Capture the cell that displays the provided text and extract its (X, Y) central coordinate. 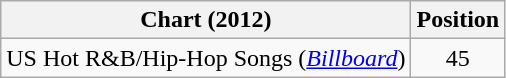
Position (458, 20)
US Hot R&B/Hip-Hop Songs (Billboard) (206, 58)
Chart (2012) (206, 20)
45 (458, 58)
